Detect which cell encompasses the target text, then output its [X, Y] center coordinate. 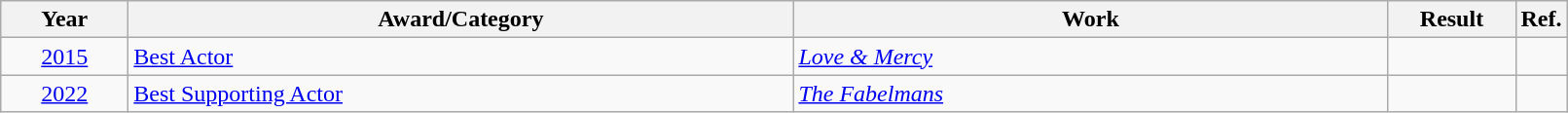
Result [1452, 19]
2022 [64, 94]
Best Actor [461, 56]
Year [64, 19]
2015 [64, 56]
Best Supporting Actor [461, 94]
Work [1090, 19]
Ref. [1542, 19]
Award/Category [461, 19]
The Fabelmans [1090, 94]
Love & Mercy [1090, 56]
